Pinpoint the cell where the given text exists, returning its (X, Y) midpoint coordinate. 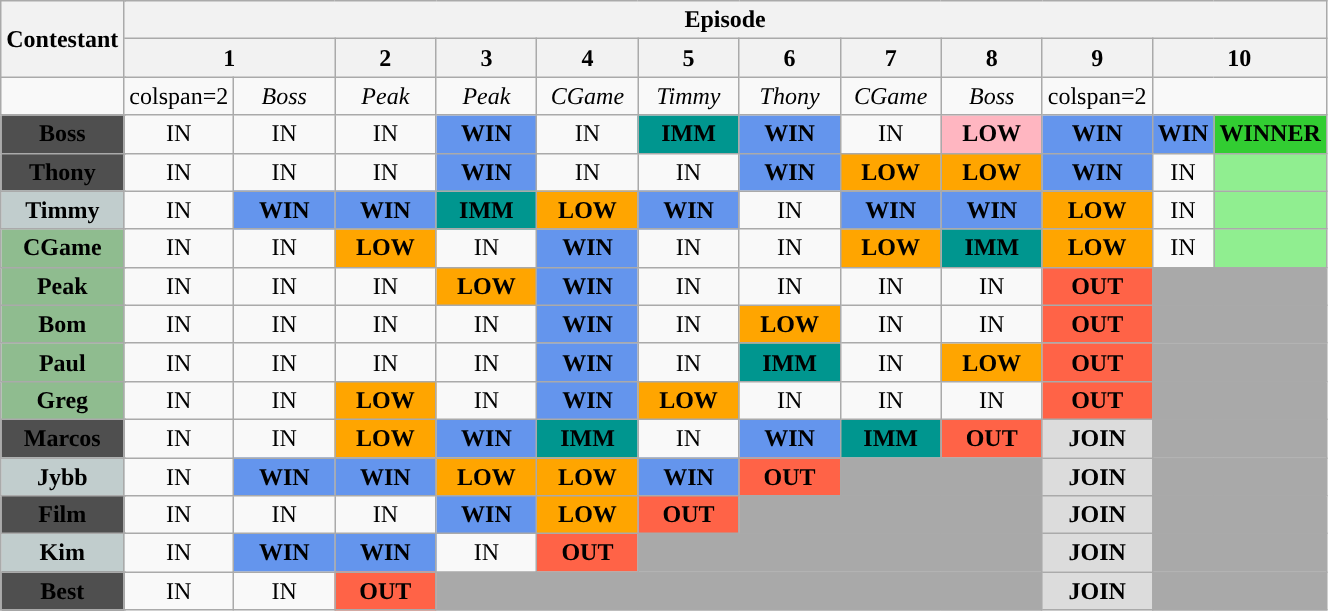
Bom (62, 324)
3 (486, 58)
Marcos (62, 438)
Jybb (62, 477)
Greg (62, 400)
4 (588, 58)
WINNER (1270, 134)
Best (62, 591)
8 (992, 58)
Kim (62, 553)
9 (1097, 58)
Episode (725, 20)
Film (62, 515)
6 (790, 58)
Paul (62, 362)
10 (1239, 58)
5 (688, 58)
7 (890, 58)
Contestant (62, 39)
1 (230, 58)
2 (386, 58)
